Return the [X, Y] coordinate for the center point of the cell that contains the specified text.  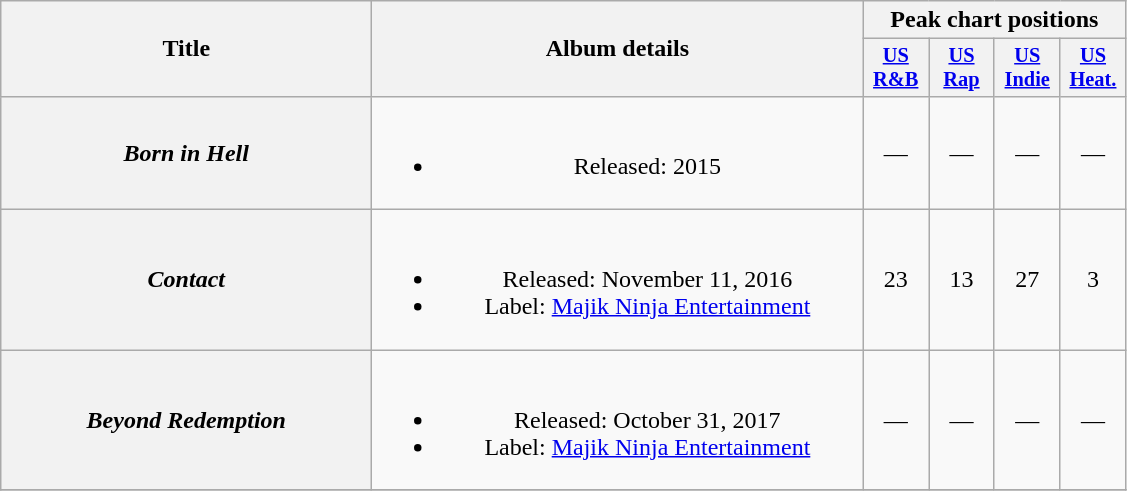
Released: October 31, 2017Label: Majik Ninja Entertainment [618, 420]
Contact [186, 280]
US Rap [962, 68]
Released: 2015 [618, 152]
3 [1093, 280]
23 [896, 280]
Released: November 11, 2016Label: Majik Ninja Entertainment [618, 280]
Beyond Redemption [186, 420]
USIndie [1027, 68]
USR&B [896, 68]
US Heat. [1093, 68]
Title [186, 49]
13 [962, 280]
Born in Hell [186, 152]
Peak chart positions [994, 20]
27 [1027, 280]
Album details [618, 49]
